Detect which cell encompasses the target text, then output its (x, y) center coordinate. 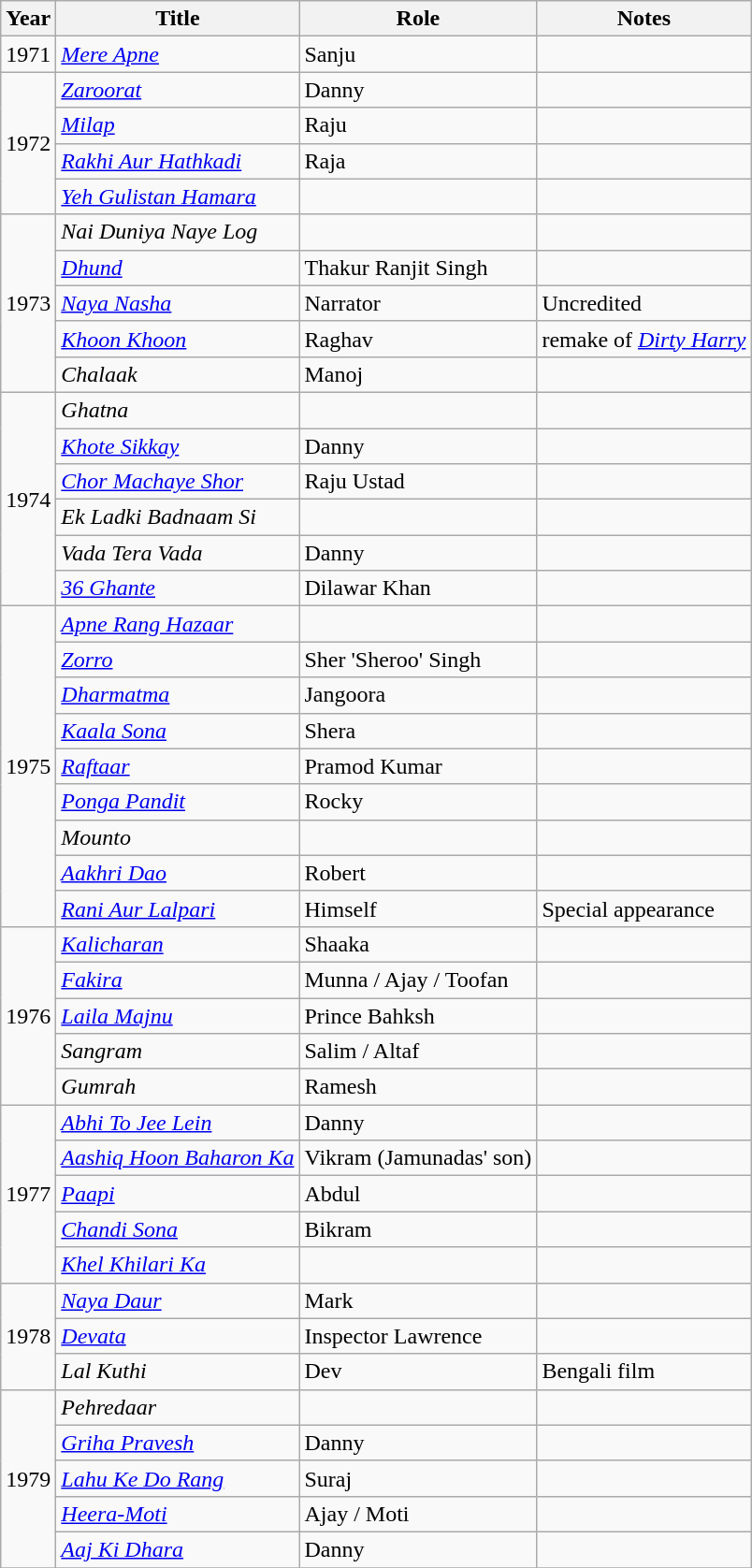
Himself (418, 908)
Ramesh (418, 1087)
Milap (178, 125)
Year (28, 19)
Prince Bahksh (418, 1015)
Chalaak (178, 374)
Rani Aur Lalpari (178, 908)
1975 (28, 767)
Laila Majnu (178, 1015)
Abdul (418, 1194)
1978 (28, 1336)
Shera (418, 731)
Shaaka (418, 944)
Raju Ustad (418, 482)
Raftaar (178, 766)
Ghatna (178, 410)
Devata (178, 1336)
Ponga Pandit (178, 802)
Uncredited (644, 303)
Inspector Lawrence (418, 1336)
Mark (418, 1300)
Chor Machaye Shor (178, 482)
Rakhi Aur Hathkadi (178, 161)
36 Ghante (178, 588)
Bengali film (644, 1372)
Vikram (Jamunadas' son) (418, 1158)
Raja (418, 161)
Zorro (178, 660)
Sangram (178, 1052)
Griha Pravesh (178, 1443)
Nai Duniya Naye Log (178, 232)
Bikram (418, 1229)
Khote Sikkay (178, 446)
Ek Ladki Badnaam Si (178, 517)
Rocky (418, 802)
Ajay / Moti (418, 1514)
Dilawar Khan (418, 588)
Special appearance (644, 908)
Aakhri Dao (178, 873)
Kalicharan (178, 944)
Zaroorat (178, 90)
Raghav (418, 339)
Dev (418, 1372)
Suraj (418, 1478)
Manoj (418, 374)
Abhi To Jee Lein (178, 1123)
1979 (28, 1478)
Yeh Gulistan Hamara (178, 196)
Khel Khilari Ka (178, 1265)
Narrator (418, 303)
Heera-Moti (178, 1514)
Jangoora (418, 695)
Salim / Altaf (418, 1052)
Chandi Sona (178, 1229)
Dhund (178, 268)
Naya Daur (178, 1300)
Vada Tera Vada (178, 553)
Pramod Kumar (418, 766)
Naya Nasha (178, 303)
Title (178, 19)
1972 (28, 143)
Dharmatma (178, 695)
Kaala Sona (178, 731)
Mere Apne (178, 54)
Robert (418, 873)
Khoon Khoon (178, 339)
remake of Dirty Harry (644, 339)
Lal Kuthi (178, 1372)
1971 (28, 54)
Paapi (178, 1194)
Apne Rang Hazaar (178, 624)
Gumrah (178, 1087)
Sher 'Sheroo' Singh (418, 660)
Raju (418, 125)
Munna / Ajay / Toofan (418, 980)
Mounto (178, 837)
Notes (644, 19)
Pehredaar (178, 1407)
Thakur Ranjit Singh (418, 268)
Aaj Ki Dhara (178, 1549)
1976 (28, 1015)
1977 (28, 1194)
1974 (28, 499)
Lahu Ke Do Rang (178, 1478)
Role (418, 19)
1973 (28, 303)
Sanju (418, 54)
Aashiq Hoon Baharon Ka (178, 1158)
Fakira (178, 980)
